Return (X, Y) of the center of cell containing provided text 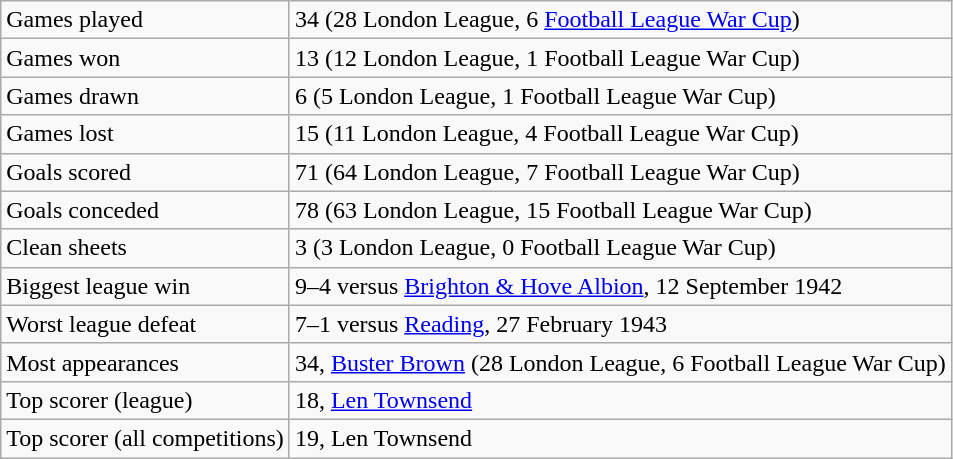
Clean sheets (146, 248)
6 (5 London League, 1 Football League War Cup) (620, 96)
19, Len Townsend (620, 438)
Goals scored (146, 172)
7–1 versus Reading, 27 February 1943 (620, 324)
Top scorer (all competitions) (146, 438)
Worst league defeat (146, 324)
Biggest league win (146, 286)
Most appearances (146, 362)
Goals conceded (146, 210)
3 (3 London League, 0 Football League War Cup) (620, 248)
Games won (146, 58)
15 (11 London League, 4 Football League War Cup) (620, 134)
Games drawn (146, 96)
Games played (146, 20)
71 (64 London League, 7 Football League War Cup) (620, 172)
34 (28 London League, 6 Football League War Cup) (620, 20)
78 (63 London League, 15 Football League War Cup) (620, 210)
Games lost (146, 134)
9–4 versus Brighton & Hove Albion, 12 September 1942 (620, 286)
34, Buster Brown (28 London League, 6 Football League War Cup) (620, 362)
Top scorer (league) (146, 400)
13 (12 London League, 1 Football League War Cup) (620, 58)
18, Len Townsend (620, 400)
